Output the (X, Y) coordinate of the center of the cell containing the given text.  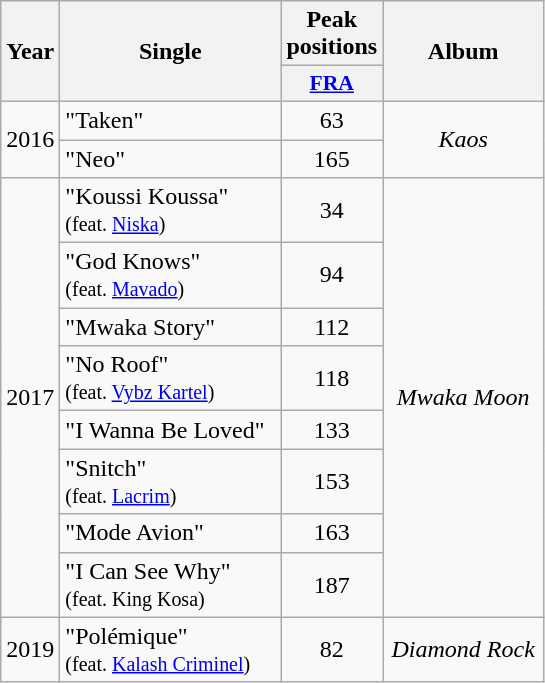
2019 (30, 650)
63 (332, 120)
"Mwaka Story" (170, 327)
"Polémique"(feat. Kalash Criminel) (170, 650)
"God Knows"(feat. Mavado) (170, 276)
FRA (332, 84)
"Snitch"(feat. Lacrim) (170, 482)
163 (332, 533)
"Taken" (170, 120)
Kaos (464, 139)
Single (170, 52)
Mwaka Moon (464, 398)
82 (332, 650)
Album (464, 52)
165 (332, 159)
118 (332, 378)
34 (332, 210)
153 (332, 482)
2017 (30, 398)
Diamond Rock (464, 650)
"I Can See Why"(feat. King Kosa) (170, 584)
"I Wanna Be Loved" (170, 430)
"Neo" (170, 159)
187 (332, 584)
112 (332, 327)
Peak positions (332, 34)
94 (332, 276)
"No Roof"(feat. Vybz Kartel) (170, 378)
Year (30, 52)
"Koussi Koussa"(feat. Niska) (170, 210)
133 (332, 430)
2016 (30, 139)
"Mode Avion" (170, 533)
